Output the (X, Y) coordinate of the center of the cell containing the given text.  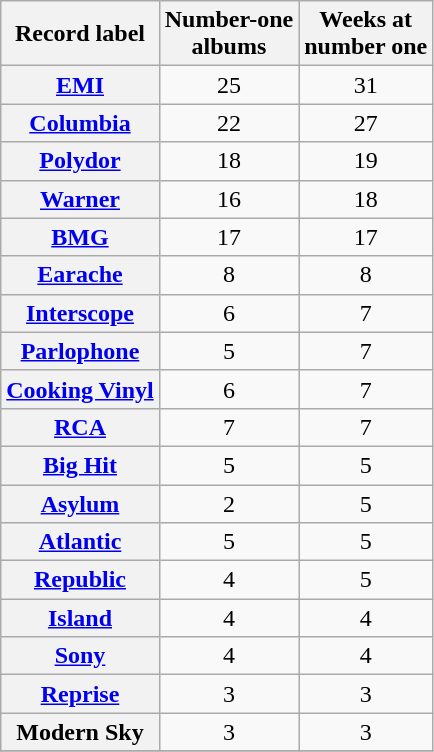
Cooking Vinyl (80, 389)
EMI (80, 85)
Big Hit (80, 465)
22 (229, 123)
Columbia (80, 123)
Modern Sky (80, 732)
31 (366, 85)
19 (366, 161)
Sony (80, 656)
RCA (80, 427)
27 (366, 123)
BMG (80, 237)
Polydor (80, 161)
Republic (80, 580)
2 (229, 503)
Number-onealbums (229, 34)
25 (229, 85)
Atlantic (80, 542)
Weeks atnumber one (366, 34)
Warner (80, 199)
Island (80, 618)
Record label (80, 34)
Reprise (80, 694)
Earache (80, 275)
Asylum (80, 503)
Interscope (80, 313)
16 (229, 199)
Parlophone (80, 351)
